Output the [x, y] coordinate of the center of the cell containing the given text.  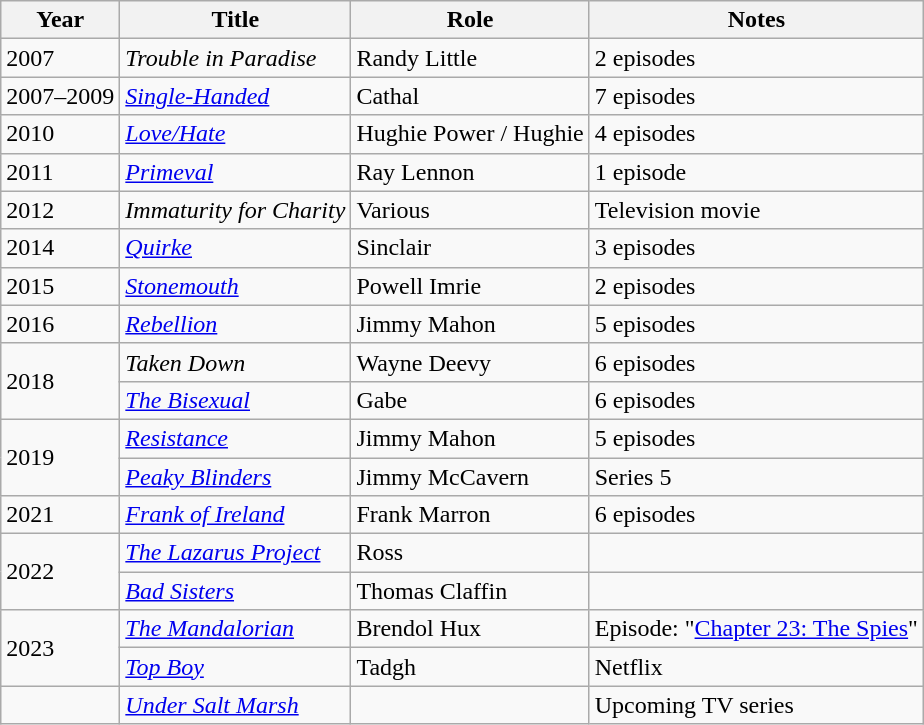
Powell Imrie [470, 286]
Quirke [236, 248]
The Bisexual [236, 400]
The Lazarus Project [236, 553]
Title [236, 20]
2023 [60, 648]
Peaky Blinders [236, 477]
Tadgh [470, 667]
Frank of Ireland [236, 515]
Top Boy [236, 667]
2011 [60, 172]
Thomas Claffin [470, 591]
Various [470, 210]
2018 [60, 381]
Primeval [236, 172]
Notes [756, 20]
Wayne Deevy [470, 362]
Frank Marron [470, 515]
2007 [60, 58]
Ross [470, 553]
The Mandalorian [236, 629]
Bad Sisters [236, 591]
2007–2009 [60, 96]
Jimmy McCavern [470, 477]
Taken Down [236, 362]
4 episodes [756, 134]
2012 [60, 210]
3 episodes [756, 248]
Netflix [756, 667]
Sinclair [470, 248]
Love/Hate [236, 134]
Upcoming TV series [756, 705]
2010 [60, 134]
2015 [60, 286]
Rebellion [236, 324]
7 episodes [756, 96]
Cathal [470, 96]
Gabe [470, 400]
Series 5 [756, 477]
2019 [60, 457]
1 episode [756, 172]
Single-Handed [236, 96]
Hughie Power / Hughie [470, 134]
Ray Lennon [470, 172]
Under Salt Marsh [236, 705]
Television movie [756, 210]
Episode: "Chapter 23: The Spies" [756, 629]
2016 [60, 324]
Trouble in Paradise [236, 58]
2022 [60, 572]
2014 [60, 248]
Stonemouth [236, 286]
Year [60, 20]
Resistance [236, 438]
Role [470, 20]
Randy Little [470, 58]
2021 [60, 515]
Brendol Hux [470, 629]
Immaturity for Charity [236, 210]
